Provide the (X, Y) coordinate of the cell's center where the given text is located.  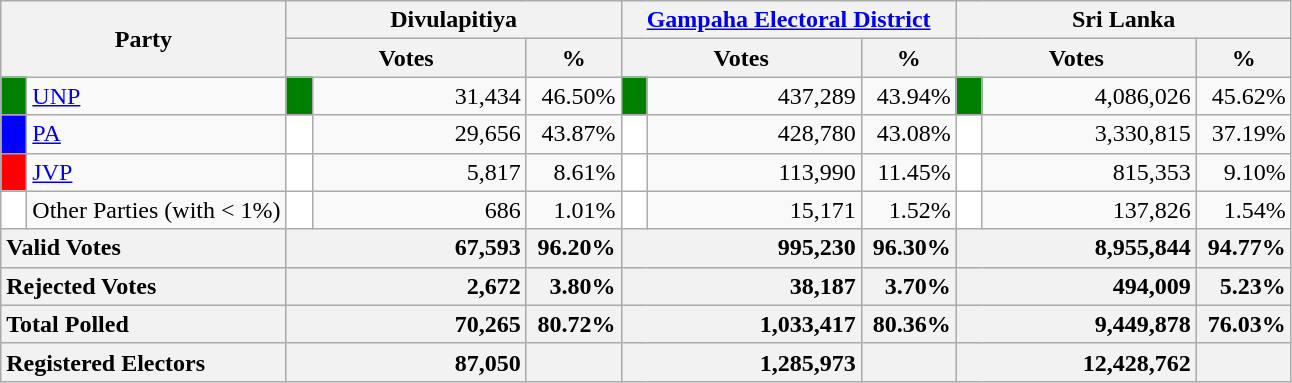
80.72% (574, 324)
94.77% (1244, 248)
Divulapitiya (454, 20)
4,086,026 (1089, 96)
43.94% (908, 96)
2,672 (406, 286)
UNP (156, 96)
43.08% (908, 134)
12,428,762 (1076, 362)
96.30% (908, 248)
428,780 (754, 134)
Gampaha Electoral District (788, 20)
437,289 (754, 96)
5,817 (419, 172)
87,050 (406, 362)
3,330,815 (1089, 134)
3.80% (574, 286)
31,434 (419, 96)
686 (419, 210)
70,265 (406, 324)
38,187 (741, 286)
JVP (156, 172)
46.50% (574, 96)
5.23% (1244, 286)
Total Polled (144, 324)
1,285,973 (741, 362)
995,230 (741, 248)
Rejected Votes (144, 286)
Sri Lanka (1124, 20)
9.10% (1244, 172)
1.54% (1244, 210)
113,990 (754, 172)
137,826 (1089, 210)
Other Parties (with < 1%) (156, 210)
1,033,417 (741, 324)
29,656 (419, 134)
80.36% (908, 324)
8.61% (574, 172)
67,593 (406, 248)
1.01% (574, 210)
PA (156, 134)
15,171 (754, 210)
11.45% (908, 172)
96.20% (574, 248)
1.52% (908, 210)
76.03% (1244, 324)
37.19% (1244, 134)
494,009 (1076, 286)
Party (144, 39)
Valid Votes (144, 248)
43.87% (574, 134)
45.62% (1244, 96)
8,955,844 (1076, 248)
Registered Electors (144, 362)
3.70% (908, 286)
815,353 (1089, 172)
9,449,878 (1076, 324)
